Scan for the cell matching the given text and deliver its (X, Y) coordinate at center. 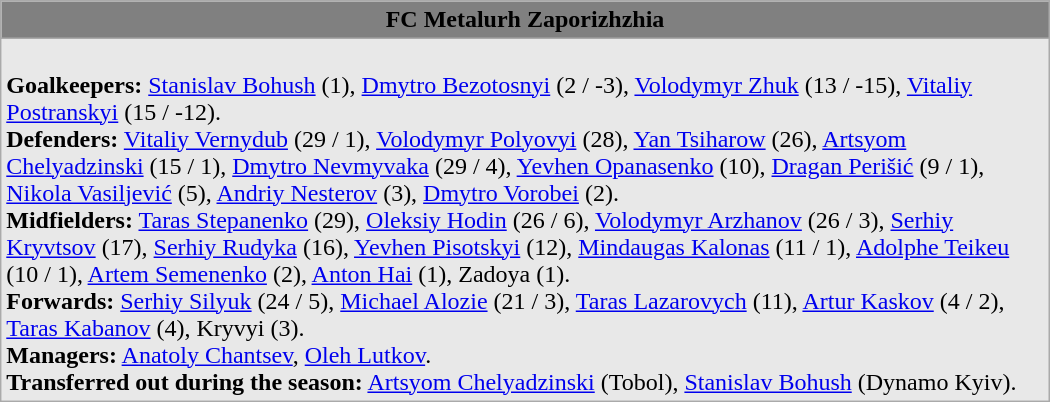
FC Metalurh Zaporizhzhia (525, 20)
